Identify which cell holds the provided text, then report its [x, y] central coordinate. 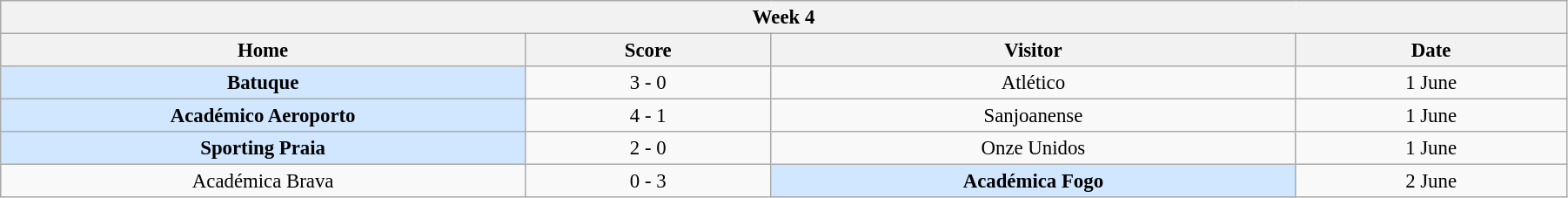
Week 4 [784, 17]
Batuque [263, 83]
Sanjoanense [1034, 116]
Atlético [1034, 83]
Académica Brava [263, 181]
Score [647, 51]
2 June [1431, 181]
Académica Fogo [1034, 181]
0 - 3 [647, 181]
Onze Unidos [1034, 148]
3 - 0 [647, 83]
Académico Aeroporto [263, 116]
Sporting Praia [263, 148]
Home [263, 51]
Date [1431, 51]
4 - 1 [647, 116]
2 - 0 [647, 148]
Visitor [1034, 51]
